Scan for the cell matching the given text and deliver its (x, y) coordinate at center. 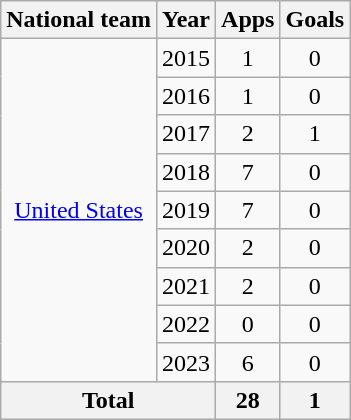
Goals (315, 20)
2020 (186, 248)
2016 (186, 96)
Year (186, 20)
28 (248, 400)
2017 (186, 134)
2023 (186, 362)
Total (108, 400)
2019 (186, 210)
2015 (186, 58)
2018 (186, 172)
2022 (186, 324)
6 (248, 362)
2021 (186, 286)
Apps (248, 20)
United States (79, 210)
National team (79, 20)
